Output the (X, Y) coordinate of the center of the cell containing the given text.  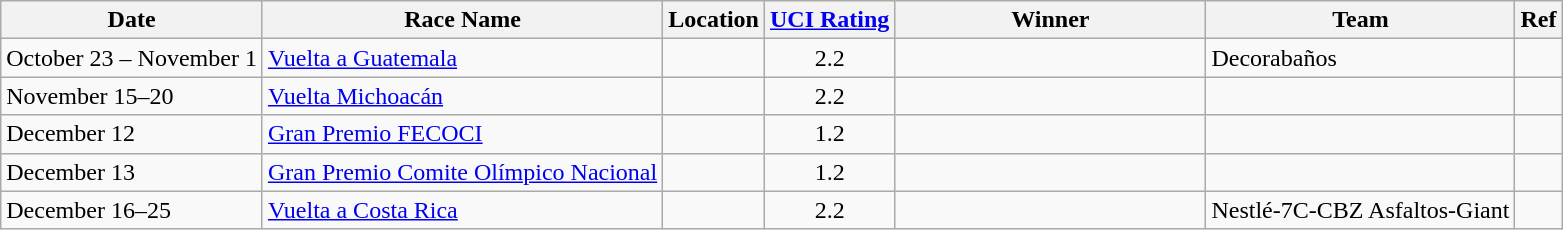
November 15–20 (132, 96)
Team (1360, 20)
Decorabaños (1360, 58)
Location (714, 20)
Vuelta a Guatemala (462, 58)
Vuelta Michoacán (462, 96)
Gran Premio Comite Olímpico Nacional (462, 172)
Winner (1050, 20)
Ref (1538, 20)
December 16–25 (132, 210)
Gran Premio FECOCI (462, 134)
Date (132, 20)
December 13 (132, 172)
Vuelta a Costa Rica (462, 210)
Nestlé-7C-CBZ Asfaltos-Giant (1360, 210)
December 12 (132, 134)
Race Name (462, 20)
October 23 – November 1 (132, 58)
UCI Rating (829, 20)
